Extract the [x, y] coordinate from the center of the cell holding the provided text.  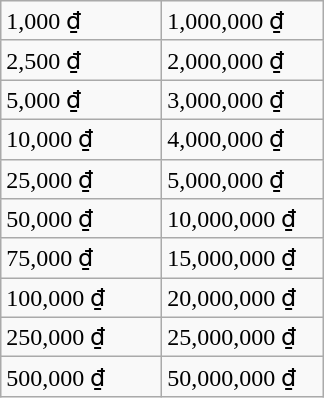
50,000,000 ₫ [242, 377]
50,000 ₫ [82, 219]
10,000 ₫ [82, 139]
10,000,000 ₫ [242, 219]
3,000,000 ₫ [242, 100]
500,000 ₫ [82, 377]
1,000 ₫ [82, 21]
4,000,000 ₫ [242, 139]
100,000 ₫ [82, 298]
25,000 ₫ [82, 179]
2,500 ₫ [82, 60]
5,000,000 ₫ [242, 179]
250,000 ₫ [82, 337]
1,000,000 ₫ [242, 21]
15,000,000 ₫ [242, 258]
5,000 ₫ [82, 100]
25,000,000 ₫ [242, 337]
75,000 ₫ [82, 258]
2,000,000 ₫ [242, 60]
20,000,000 ₫ [242, 298]
